Determine the [x, y] coordinate at the center of the cell enclosing the given text.  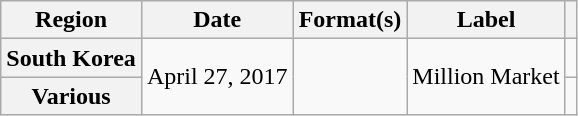
Date [217, 20]
Million Market [486, 77]
Label [486, 20]
April 27, 2017 [217, 77]
Various [72, 96]
Region [72, 20]
South Korea [72, 58]
Format(s) [350, 20]
